Output the (X, Y) coordinate of the center of the cell containing the given text.  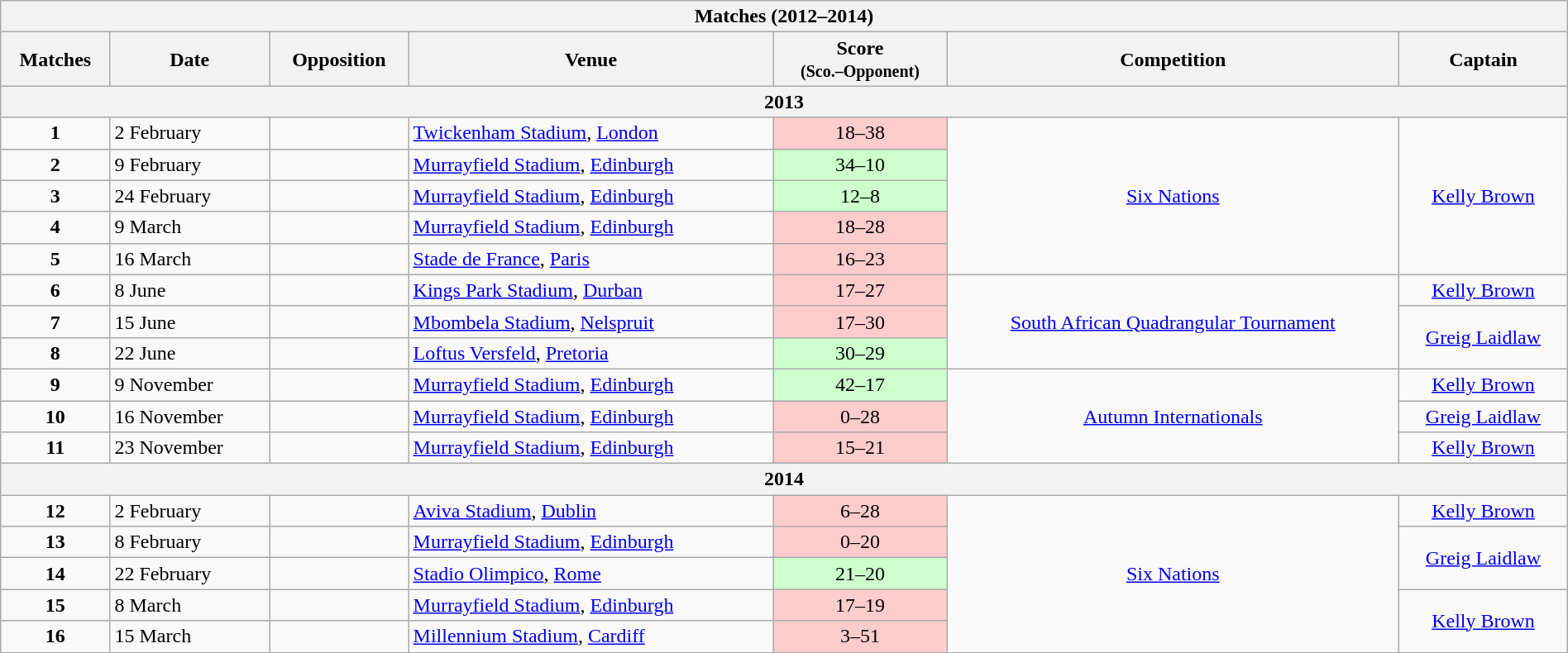
8 June (190, 290)
9 February (190, 164)
14 (55, 574)
Stadio Olimpico, Rome (590, 574)
9 November (190, 384)
15 June (190, 322)
5 (55, 259)
18–28 (860, 227)
42–17 (860, 384)
Matches (2012–2014) (784, 17)
Mbombela Stadium, Nelspruit (590, 322)
Millennium Stadium, Cardiff (590, 636)
Venue (590, 60)
22 June (190, 353)
Score(Sco.–Opponent) (860, 60)
21–20 (860, 574)
6–28 (860, 511)
Loftus Versfeld, Pretoria (590, 353)
17–19 (860, 605)
8 March (190, 605)
3 (55, 196)
16 (55, 636)
24 February (190, 196)
9 March (190, 227)
Kings Park Stadium, Durban (590, 290)
17–27 (860, 290)
0–28 (860, 416)
15 March (190, 636)
6 (55, 290)
2 (55, 164)
15 (55, 605)
30–29 (860, 353)
2014 (784, 479)
4 (55, 227)
22 February (190, 574)
15–21 (860, 448)
12–8 (860, 196)
1 (55, 133)
Matches (55, 60)
2013 (784, 102)
7 (55, 322)
16–23 (860, 259)
Date (190, 60)
Stade de France, Paris (590, 259)
Twickenham Stadium, London (590, 133)
18–38 (860, 133)
17–30 (860, 322)
Aviva Stadium, Dublin (590, 511)
9 (55, 384)
8 February (190, 542)
Competition (1173, 60)
3–51 (860, 636)
13 (55, 542)
Opposition (339, 60)
0–20 (860, 542)
Captain (1484, 60)
16 November (190, 416)
16 March (190, 259)
8 (55, 353)
South African Quadrangular Tournament (1173, 322)
12 (55, 511)
23 November (190, 448)
34–10 (860, 164)
10 (55, 416)
Autumn Internationals (1173, 416)
11 (55, 448)
